Identify which cell holds the provided text, then report its [x, y] central coordinate. 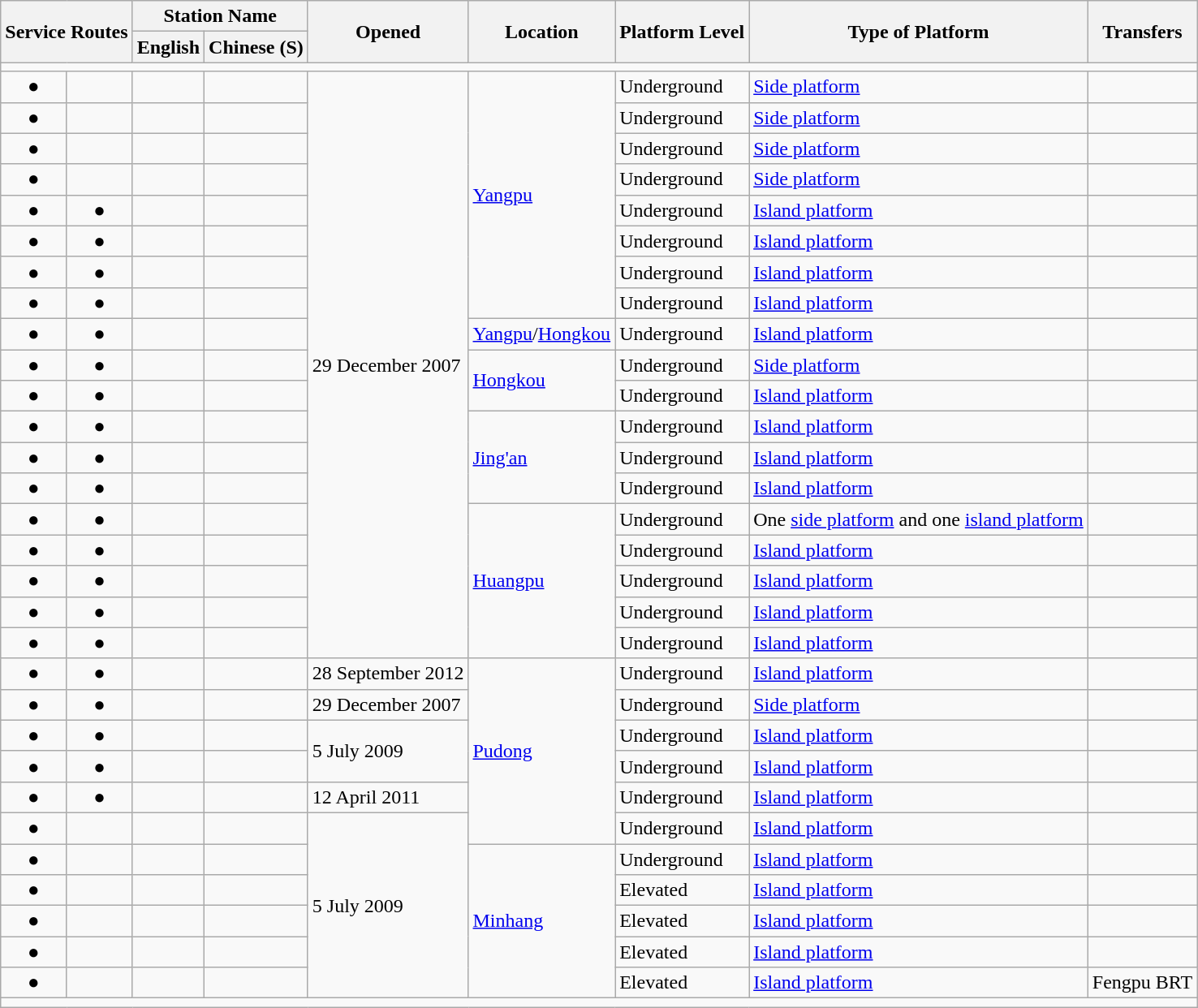
Huangpu [542, 581]
Location [542, 32]
Type of Platform [919, 32]
28 September 2012 [388, 674]
Yangpu [542, 195]
Platform Level [682, 32]
Yangpu/Hongkou [542, 334]
Minhang [542, 921]
One side platform and one island platform [919, 519]
English [168, 47]
Service Routes [67, 32]
12 April 2011 [388, 797]
Opened [388, 32]
Jing'an [542, 458]
Hongkou [542, 380]
Transfers [1142, 32]
Fengpu BRT [1142, 983]
Pudong [542, 751]
Chinese (S) [256, 47]
Station Name [220, 16]
